Detect which cell encompasses the target text, then output its (X, Y) center coordinate. 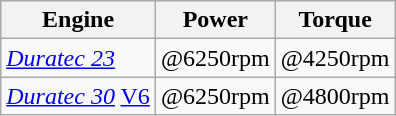
Power (215, 20)
Duratec 23 (78, 58)
Duratec 30 V6 (78, 96)
Engine (78, 20)
Torque (335, 20)
@4250rpm (335, 58)
@4800rpm (335, 96)
